Identify which cell holds the provided text, then report its [x, y] central coordinate. 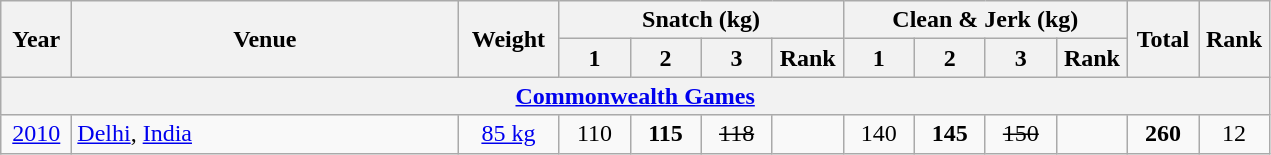
2010 [36, 134]
115 [666, 134]
85 kg [508, 134]
118 [736, 134]
150 [1020, 134]
Commonwealth Games [636, 96]
145 [950, 134]
12 [1234, 134]
Weight [508, 39]
Snatch (kg) [701, 20]
140 [878, 134]
Year [36, 39]
260 [1162, 134]
110 [594, 134]
Delhi, India [265, 134]
Total [1162, 39]
Venue [265, 39]
Clean & Jerk (kg) [985, 20]
